Extract the (X, Y) coordinate from the center of the cell holding the provided text.  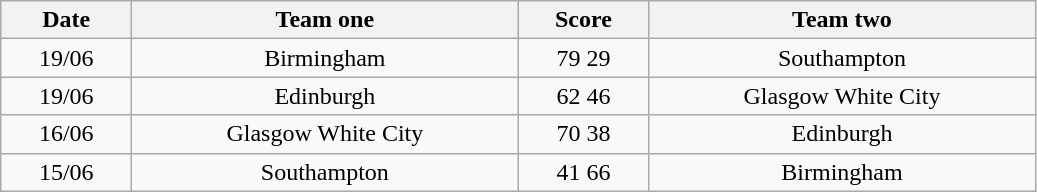
Date (66, 20)
79 29 (584, 58)
70 38 (584, 134)
Score (584, 20)
Team two (842, 20)
41 66 (584, 172)
16/06 (66, 134)
Team one (325, 20)
62 46 (584, 96)
15/06 (66, 172)
